Find where the given text appears and provide that cell's center as (X, Y) coordinate. 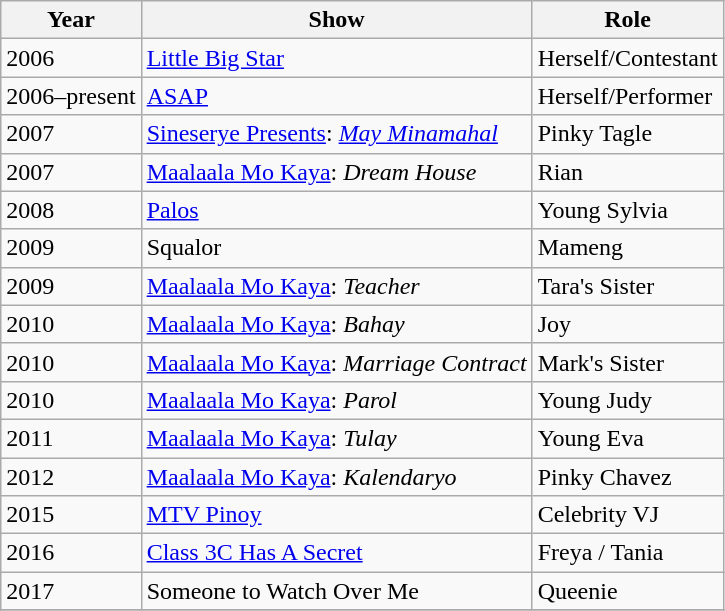
Little Big Star (336, 58)
2006–present (71, 96)
Rian (628, 172)
2011 (71, 438)
Celebrity VJ (628, 515)
Joy (628, 324)
Year (71, 20)
Show (336, 20)
Young Judy (628, 400)
2017 (71, 591)
Pinky Tagle (628, 134)
Maalaala Mo Kaya: Marriage Contract (336, 362)
Maalaala Mo Kaya: Bahay (336, 324)
Someone to Watch Over Me (336, 591)
Mark's Sister (628, 362)
Mameng (628, 248)
Class 3C Has A Secret (336, 553)
Young Sylvia (628, 210)
Queenie (628, 591)
Role (628, 20)
Sineserye Presents: May Minamahal (336, 134)
Young Eva (628, 438)
2015 (71, 515)
ASAP (336, 96)
2008 (71, 210)
2006 (71, 58)
Maalaala Mo Kaya: Parol (336, 400)
Maalaala Mo Kaya: Tulay (336, 438)
Pinky Chavez (628, 477)
Freya / Tania (628, 553)
Maalaala Mo Kaya: Dream House (336, 172)
2016 (71, 553)
Maalaala Mo Kaya: Teacher (336, 286)
Tara's Sister (628, 286)
Maalaala Mo Kaya: Kalendaryo (336, 477)
Squalor (336, 248)
MTV Pinoy (336, 515)
2012 (71, 477)
Herself/Performer (628, 96)
Palos (336, 210)
Herself/Contestant (628, 58)
